For the text-containing cell, return its midpoint in (X, Y) coordinate format. 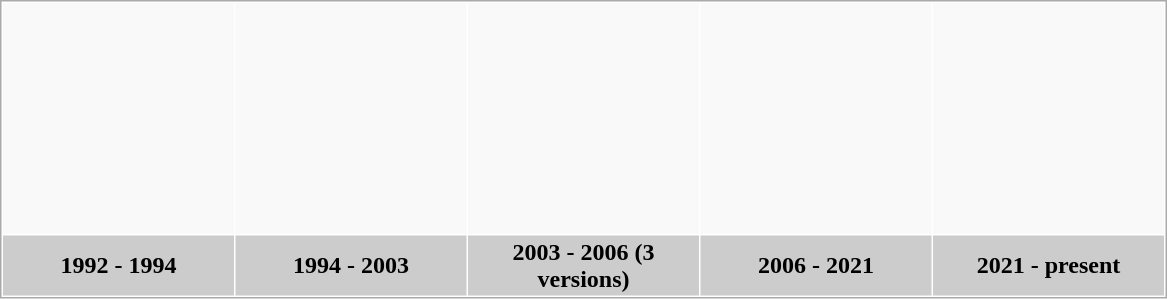
2003 - 2006 (3 versions) (584, 266)
1992 - 1994 (118, 266)
2006 - 2021 (816, 266)
2021 - present (1048, 266)
1994 - 2003 (352, 266)
